Detect which cell encompasses the target text, then output its [X, Y] center coordinate. 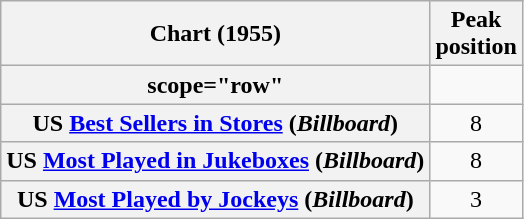
Chart (1955) [216, 34]
US Most Played in Jukeboxes (Billboard) [216, 161]
US Best Sellers in Stores (Billboard) [216, 123]
US Most Played by Jockeys (Billboard) [216, 199]
scope="row" [216, 85]
Peakposition [476, 34]
3 [476, 199]
